Search for the cell housing the specified text and yield its (X, Y) center coordinate. 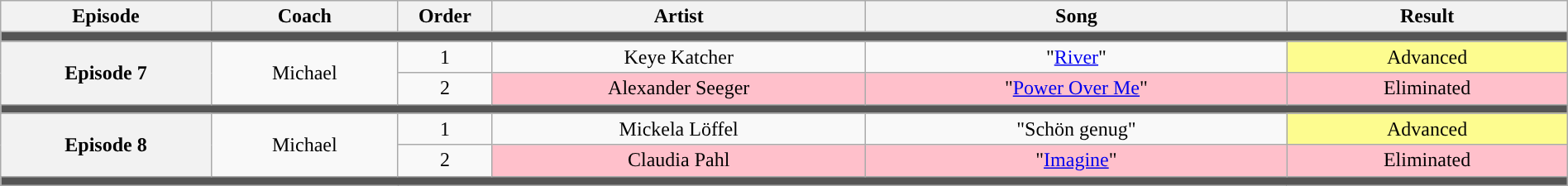
Song (1077, 17)
Artist (678, 17)
Alexander Seeger (678, 88)
Result (1427, 17)
"Power Over Me" (1077, 88)
Claudia Pahl (678, 160)
"River" (1077, 57)
Episode 7 (106, 73)
Episode (106, 17)
Episode 8 (106, 145)
Mickela Löffel (678, 129)
Coach (304, 17)
Order (445, 17)
Keye Katcher (678, 57)
"Imagine" (1077, 160)
"Schön genug" (1077, 129)
